Scan for the cell matching the given text and deliver its [x, y] coordinate at center. 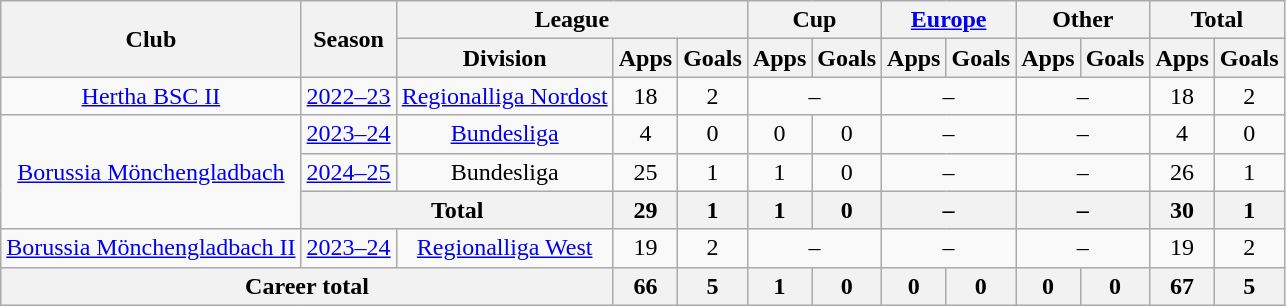
Borussia Mönchengladbach II [151, 248]
Europe [949, 20]
Division [504, 58]
League [572, 20]
Regionalliga Nordost [504, 96]
Other [1083, 20]
67 [1182, 286]
Cup [814, 20]
25 [645, 172]
Hertha BSC II [151, 96]
30 [1182, 210]
Regionalliga West [504, 248]
2022–23 [348, 96]
Borussia Mönchengladbach [151, 172]
66 [645, 286]
Career total [307, 286]
26 [1182, 172]
29 [645, 210]
2024–25 [348, 172]
Club [151, 39]
Season [348, 39]
